Search for the cell housing the specified text and yield its (x, y) center coordinate. 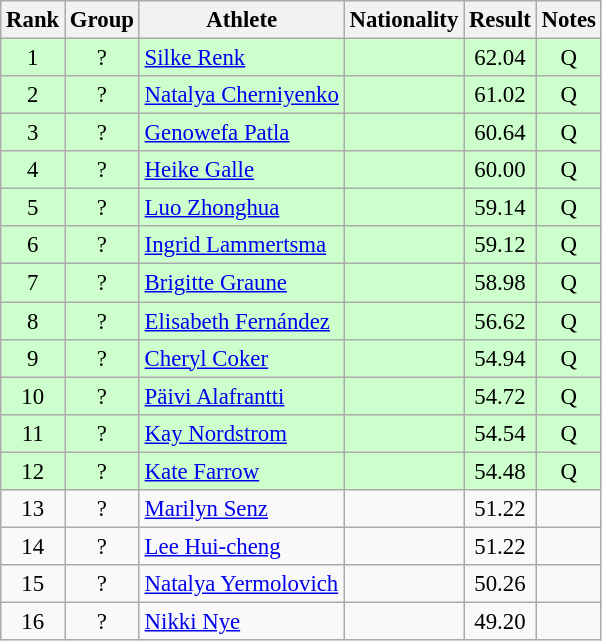
Luo Zhonghua (242, 208)
Marilyn Senz (242, 509)
59.14 (500, 208)
5 (33, 208)
1 (33, 58)
56.62 (500, 321)
Cheryl Coker (242, 358)
Lee Hui-cheng (242, 546)
15 (33, 584)
54.48 (500, 471)
61.02 (500, 95)
13 (33, 509)
Kay Nordstrom (242, 433)
8 (33, 321)
Notes (568, 20)
54.94 (500, 358)
16 (33, 621)
50.26 (500, 584)
60.00 (500, 170)
Genowefa Patla (242, 133)
Brigitte Graune (242, 283)
2 (33, 95)
Heike Galle (242, 170)
3 (33, 133)
Kate Farrow (242, 471)
Nikki Nye (242, 621)
Päivi Alafrantti (242, 396)
54.54 (500, 433)
6 (33, 245)
Silke Renk (242, 58)
49.20 (500, 621)
58.98 (500, 283)
9 (33, 358)
59.12 (500, 245)
Group (102, 20)
60.64 (500, 133)
Elisabeth Fernández (242, 321)
Athlete (242, 20)
4 (33, 170)
7 (33, 283)
12 (33, 471)
Natalya Cherniyenko (242, 95)
Nationality (404, 20)
11 (33, 433)
Result (500, 20)
Ingrid Lammertsma (242, 245)
14 (33, 546)
10 (33, 396)
54.72 (500, 396)
Natalya Yermolovich (242, 584)
Rank (33, 20)
62.04 (500, 58)
